Locate the cell with the specified text and output its (X, Y) center coordinate. 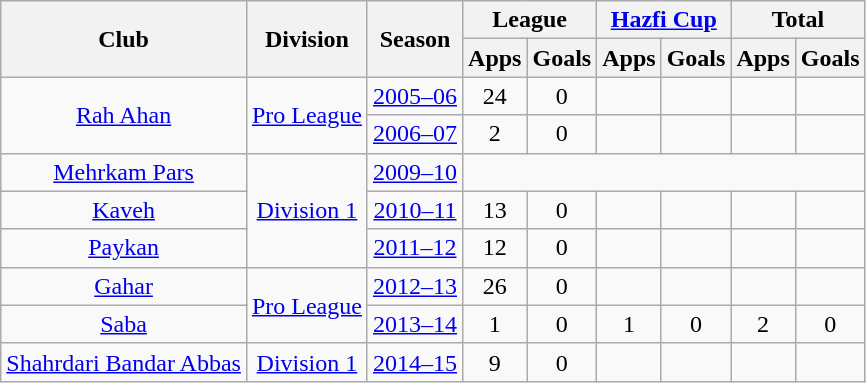
Total (798, 20)
2013–14 (414, 324)
Shahrdari Bandar Abbas (124, 362)
2011–12 (414, 248)
Rah Ahan (124, 115)
2005–06 (414, 96)
Paykan (124, 248)
Hazfi Cup (664, 20)
9 (495, 362)
Saba (124, 324)
2014–15 (414, 362)
Club (124, 39)
Mehrkam Pars (124, 172)
13 (495, 210)
Kaveh (124, 210)
2010–11 (414, 210)
2012–13 (414, 286)
2006–07 (414, 134)
Season (414, 39)
12 (495, 248)
League (530, 20)
2009–10 (414, 172)
24 (495, 96)
Gahar (124, 286)
Division (306, 39)
26 (495, 286)
